Capture the cell that displays the provided text and extract its (X, Y) central coordinate. 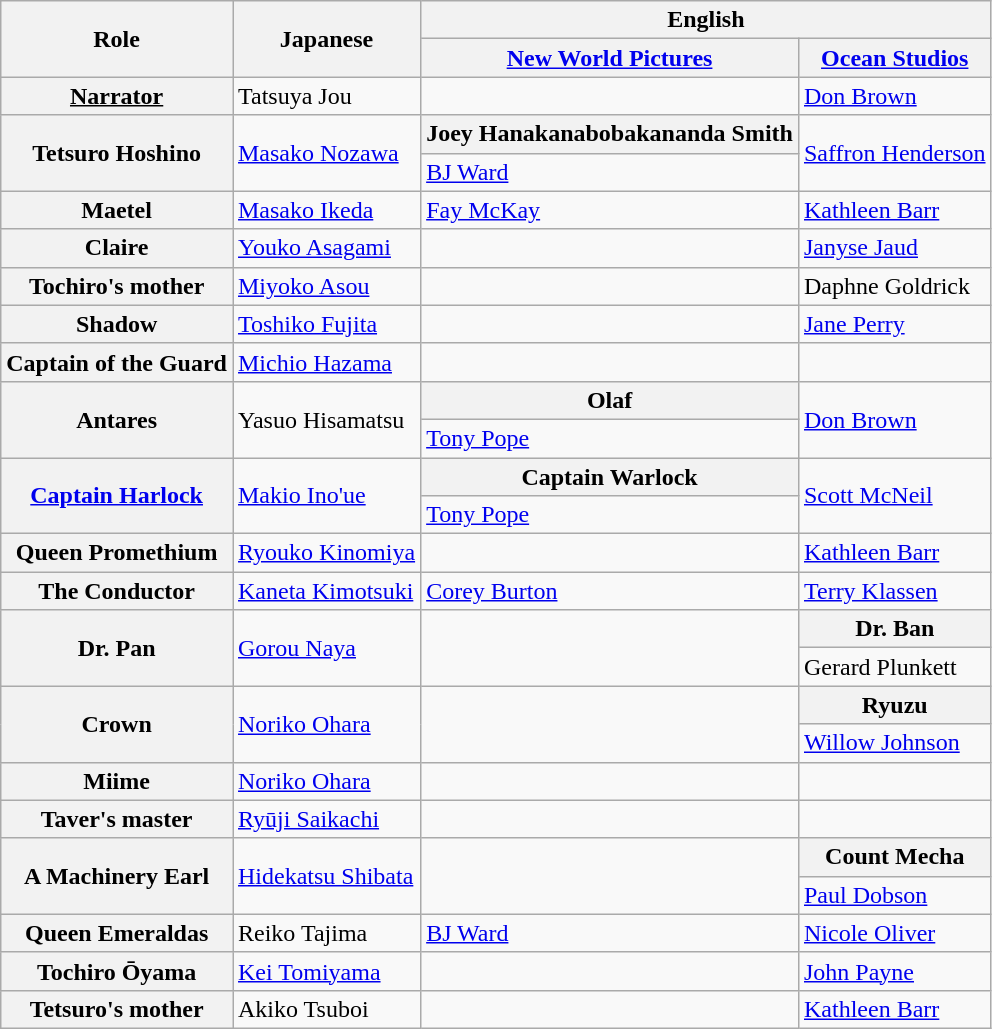
The Conductor (117, 591)
English (706, 20)
Tetsuro Hoshino (117, 153)
Tetsuro's mother (117, 1009)
Reiko Tajima (326, 933)
Joey Hanakanabobakananda Smith (610, 134)
Role (117, 39)
Ryuzu (894, 705)
Captain Harlock (117, 496)
Olaf (610, 400)
Michio Hazama (326, 362)
Willow Johnson (894, 743)
Queen Promethium (117, 553)
Tochiro Ōyama (117, 971)
Scott McNeil (894, 496)
Jane Perry (894, 324)
John Payne (894, 971)
Maetel (117, 210)
Antares (117, 419)
Captain Warlock (610, 477)
Claire (117, 248)
Janyse Jaud (894, 248)
Toshiko Fujita (326, 324)
Paul Dobson (894, 895)
Tatsuya Jou (326, 96)
Tochiro's mother (117, 286)
Dr. Ban (894, 629)
Masako Ikeda (326, 210)
Ocean Studios (894, 58)
Akiko Tsuboi (326, 1009)
Masako Nozawa (326, 153)
Miyoko Asou (326, 286)
Gorou Naya (326, 648)
Fay McKay (610, 210)
Dr. Pan (117, 648)
Corey Burton (610, 591)
Count Mecha (894, 857)
Taver's master (117, 819)
Miime (117, 781)
Hidekatsu Shibata (326, 876)
Makio Ino'ue (326, 496)
Crown (117, 724)
Narrator (117, 96)
Kaneta Kimotsuki (326, 591)
Japanese (326, 39)
Ryūji Saikachi (326, 819)
A Machinery Earl (117, 876)
Kei Tomiyama (326, 971)
Daphne Goldrick (894, 286)
Gerard Plunkett (894, 667)
Captain of the Guard (117, 362)
Ryouko Kinomiya (326, 553)
Nicole Oliver (894, 933)
New World Pictures (610, 58)
Queen Emeraldas (117, 933)
Saffron Henderson (894, 153)
Youko Asagami (326, 248)
Yasuo Hisamatsu (326, 419)
Shadow (117, 324)
Terry Klassen (894, 591)
